Identify which cell holds the provided text, then report its (x, y) central coordinate. 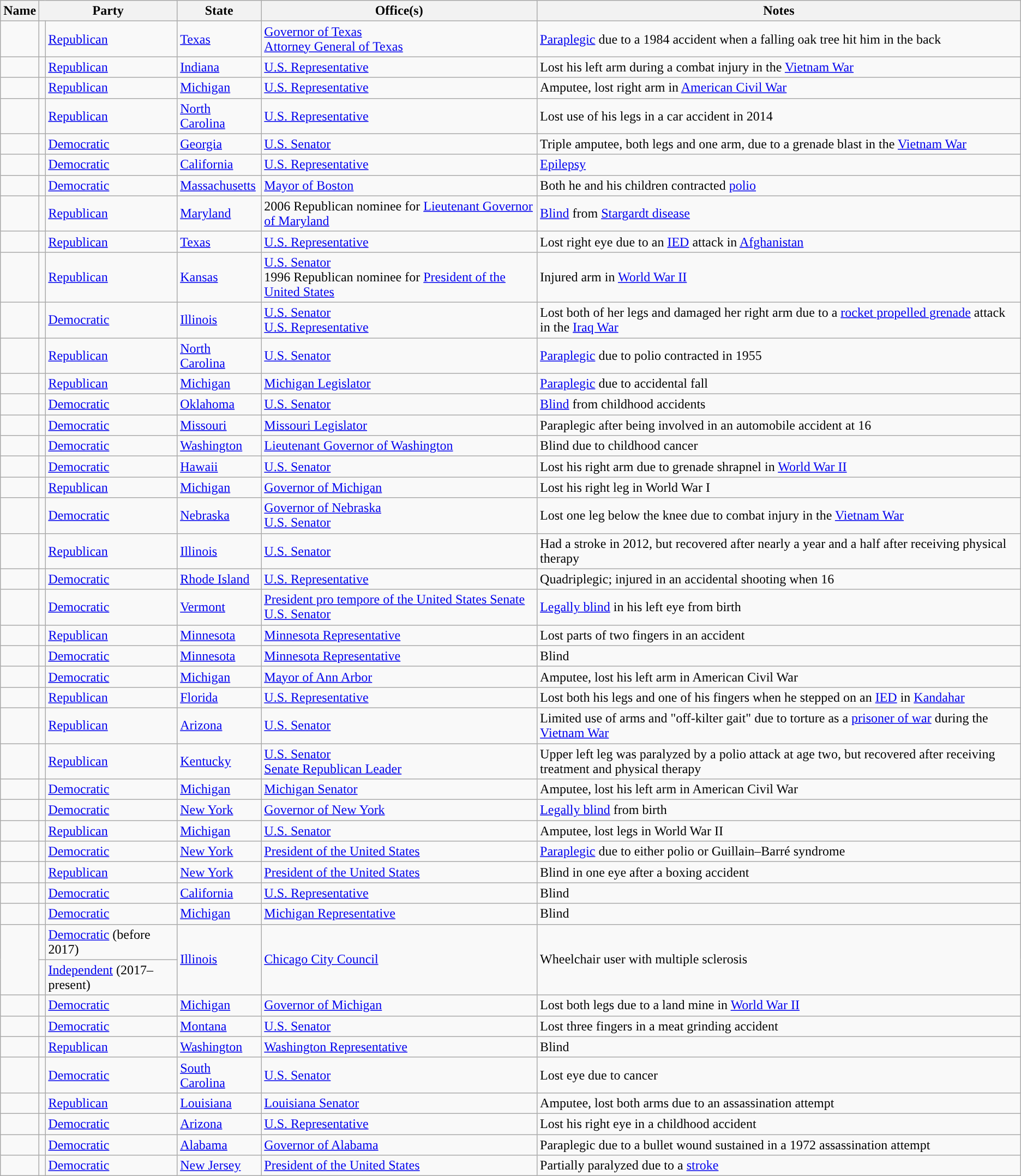
Alabama (219, 1144)
State (219, 11)
Kentucky (219, 761)
Blind due to childhood cancer (779, 446)
Governor of New York (399, 810)
Lost right eye due to an IED attack in Afghanistan (779, 242)
Michigan Senator (399, 789)
Notes (779, 11)
Amputee, lost right arm in American Civil War (779, 88)
Had a stroke in 2012, but recovered after nearly a year and a half after receiving physical therapy (779, 551)
Mayor of Boston (399, 185)
Louisiana (219, 1103)
Indiana (219, 67)
New Jersey (219, 1166)
Wheelchair user with multiple sclerosis (779, 960)
Blind from Stargardt disease (779, 214)
South Carolina (219, 1075)
Governor of NebraskaU.S. Senator (399, 516)
Lost both of her legs and damaged her right arm due to a rocket propelled grenade attack in the Iraq War (779, 319)
Lost his left arm during a combat injury in the Vietnam War (779, 67)
Michigan Legislator (399, 384)
Georgia (219, 144)
Michigan Representative (399, 914)
Blind in one eye after a boxing accident (779, 872)
U.S. SenatorSenate Republican Leader (399, 761)
Upper left leg was paralyzed by a polio attack at age two, but recovered after receiving treatment and physical therapy (779, 761)
Name (20, 11)
Paraplegic after being involved in an automobile accident at 16 (779, 425)
2006 Republican nominee for Lieutenant Governor of Maryland (399, 214)
Epilepsy (779, 165)
Legally blind in his left eye from birth (779, 607)
Lost his right eye in a childhood accident (779, 1124)
Lost use of his legs in a car accident in 2014 (779, 116)
Legally blind from birth (779, 810)
Maryland (219, 214)
Governor of Alabama (399, 1144)
Blind from childhood accidents (779, 405)
Limited use of arms and "off-kilter gait" due to torture as a prisoner of war during the Vietnam War (779, 725)
Louisiana Senator (399, 1103)
Lost both legs due to a land mine in World War II (779, 1005)
Independent (2017–present) (111, 977)
Lost three fingers in a meat grinding accident (779, 1026)
Lieutenant Governor of Washington (399, 446)
Lost one leg below the knee due to combat injury in the Vietnam War (779, 516)
Democratic (before 2017) (111, 942)
Paraplegic due to a bullet wound sustained in a 1972 assassination attempt (779, 1144)
U.S. Senator1996 Republican nominee for President of the United States (399, 277)
Chicago City Council (399, 960)
Injured arm in World War II (779, 277)
Paraplegic due to polio contracted in 1955 (779, 355)
Office(s) (399, 11)
Florida (219, 697)
Lost his right leg in World War I (779, 487)
Nebraska (219, 516)
Amputee, lost both arms due to an assassination attempt (779, 1103)
Lost his right arm due to grenade shrapnel in World War II (779, 467)
Kansas (219, 277)
Party (108, 11)
Paraplegic due to accidental fall (779, 384)
Vermont (219, 607)
Mayor of Ann Arbor (399, 677)
Washington Representative (399, 1047)
Rhode Island (219, 579)
Hawaii (219, 467)
Both he and his children contracted polio (779, 185)
Amputee, lost legs in World War II (779, 831)
President pro tempore of the United States SenateU.S. Senator (399, 607)
Triple amputee, both legs and one arm, due to a grenade blast in the Vietnam War (779, 144)
Lost parts of two fingers in an accident (779, 635)
Missouri Legislator (399, 425)
U.S. SenatorU.S. Representative (399, 319)
Quadriplegic; injured in an accidental shooting when 16 (779, 579)
Massachusetts (219, 185)
Lost both his legs and one of his fingers when he stepped on an IED in Kandahar (779, 697)
Lost eye due to cancer (779, 1075)
Paraplegic due to either polio or Guillain–Barré syndrome (779, 852)
Governor of TexasAttorney General of Texas (399, 39)
Partially paralyzed due to a stroke (779, 1166)
Oklahoma (219, 405)
Missouri (219, 425)
Paraplegic due to a 1984 accident when a falling oak tree hit him in the back (779, 39)
Montana (219, 1026)
